Locate the cell with the specified text and output its (x, y) center coordinate. 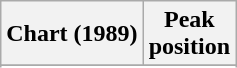
Peakposition (189, 34)
Chart (1989) (72, 34)
